Output the (X, Y) coordinate of the center of the cell containing the given text.  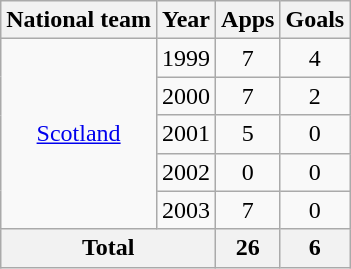
6 (315, 248)
Scotland (79, 134)
2002 (186, 172)
4 (315, 58)
5 (248, 134)
26 (248, 248)
Goals (315, 20)
Total (108, 248)
2000 (186, 96)
2001 (186, 134)
National team (79, 20)
2 (315, 96)
2003 (186, 210)
Year (186, 20)
Apps (248, 20)
1999 (186, 58)
